For the text-containing cell, return its midpoint in (x, y) coordinate format. 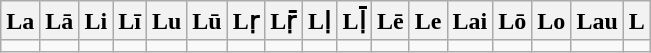
Lau (597, 21)
Lū (207, 21)
Lo (552, 21)
Lḹ (354, 21)
La (20, 21)
Lī (130, 21)
Lu (166, 21)
Lṝ (284, 21)
Lai (470, 21)
Lṛ (246, 21)
Li (96, 21)
Le (428, 21)
Lō (512, 21)
Lē (391, 21)
L (636, 21)
Lā (60, 21)
Lḷ (320, 21)
